Provide the [x, y] coordinate of the cell's center where the given text is located.  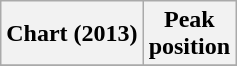
Peakposition [189, 34]
Chart (2013) [72, 34]
